Scan for the cell matching the given text and deliver its (x, y) coordinate at center. 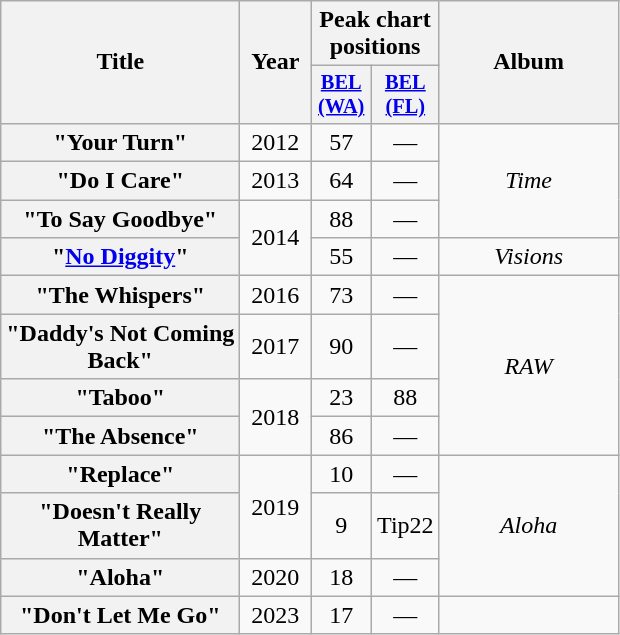
2018 (276, 417)
2014 (276, 238)
Time (528, 180)
55 (342, 257)
2023 (276, 615)
2012 (276, 142)
57 (342, 142)
10 (342, 474)
"Do I Care" (120, 181)
"To Say Goodbye" (120, 219)
BEL(WA) (342, 95)
2019 (276, 506)
Album (528, 62)
2017 (276, 346)
Visions (528, 257)
90 (342, 346)
"No Diggity" (120, 257)
"Don't Let Me Go" (120, 615)
18 (342, 577)
73 (342, 295)
2016 (276, 295)
17 (342, 615)
Title (120, 62)
"The Absence" (120, 436)
64 (342, 181)
2020 (276, 577)
Peak chart positions (375, 34)
"Daddy's Not Coming Back" (120, 346)
Year (276, 62)
2013 (276, 181)
"Replace" (120, 474)
BEL(FL) (406, 95)
"Your Turn" (120, 142)
"Aloha" (120, 577)
RAW (528, 366)
9 (342, 526)
23 (342, 398)
Aloha (528, 526)
Tip22 (406, 526)
"Doesn't Really Matter" (120, 526)
86 (342, 436)
"Taboo" (120, 398)
"The Whispers" (120, 295)
